Locate the cell with the specified text and output its (X, Y) center coordinate. 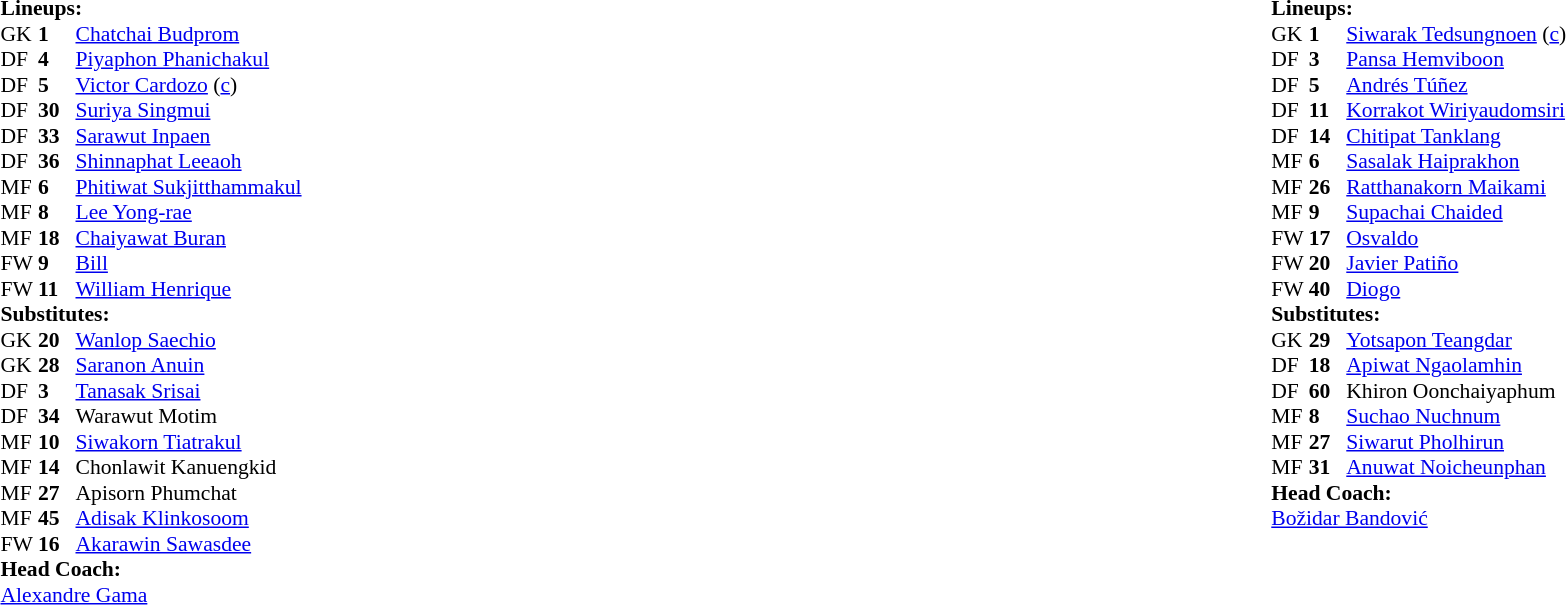
Victor Cardozo (c) (189, 85)
16 (57, 544)
Warawut Motim (189, 417)
29 (1328, 340)
Lee Yong-rae (189, 213)
4 (57, 59)
36 (57, 161)
Phitiwat Sukjitthammakul (189, 187)
Tanasak Srisai (189, 391)
Siwarut Pholhirun (1456, 442)
Pansa Hemviboon (1456, 59)
Javier Patiño (1456, 263)
Chaiyawat Buran (189, 238)
Andrés Túñez (1456, 85)
Chatchai Budprom (189, 34)
Sasalak Haiprakhon (1456, 161)
Supachai Chaided (1456, 213)
Anuwat Noicheunphan (1456, 467)
26 (1328, 187)
Apisorn Phumchat (189, 493)
Shinnaphat Leeaoh (189, 161)
17 (1328, 238)
34 (57, 417)
28 (57, 365)
40 (1328, 289)
30 (57, 111)
Božidar Bandović (1418, 519)
45 (57, 519)
Diogo (1456, 289)
Korrakot Wiriyaudomsiri (1456, 111)
Yotsapon Teangdar (1456, 340)
Suriya Singmui (189, 111)
10 (57, 442)
Chonlawit Kanuengkid (189, 467)
Adisak Klinkosoom (189, 519)
Piyaphon Phanichakul (189, 59)
60 (1328, 391)
Suchao Nuchnum (1456, 417)
Siwakorn Tiatrakul (189, 442)
Bill (189, 263)
William Henrique (189, 289)
Khiron Oonchaiyaphum (1456, 391)
33 (57, 136)
Apiwat Ngaolamhin (1456, 365)
Sarawut Inpaen (189, 136)
Akarawin Sawasdee (189, 544)
Siwarak Tedsungnoen (c) (1456, 34)
Wanlop Saechio (189, 340)
Ratthanakorn Maikami (1456, 187)
Saranon Anuin (189, 365)
Osvaldo (1456, 238)
Chitipat Tanklang (1456, 136)
31 (1328, 467)
